Return [X, Y] of the center of cell containing provided text 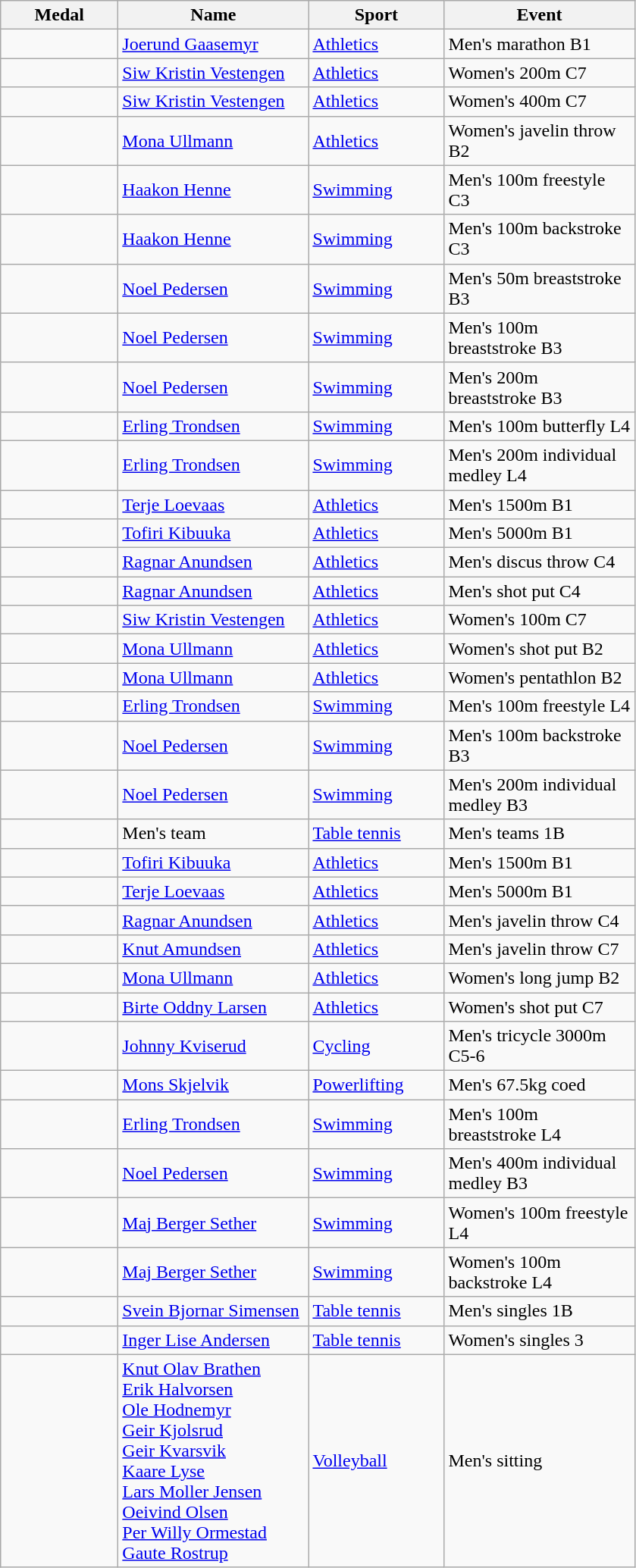
Men's 100m breaststroke B3 [540, 338]
Men's shot put C4 [540, 591]
Men's marathon B1 [540, 44]
Men's singles 1B [540, 1311]
Women's 100m C7 [540, 620]
Men's sitting [540, 1461]
Svein Bjornar Simensen [214, 1311]
Men's 200m individual medley L4 [540, 465]
Joerund Gaasemyr [214, 44]
Men's teams 1B [540, 834]
Men's 100m breaststroke L4 [540, 1125]
Women's 400m C7 [540, 102]
Name [214, 15]
Men's javelin throw C7 [540, 949]
Women's shot put C7 [540, 1007]
Men's 100m freestyle C3 [540, 189]
Men's javelin throw C4 [540, 920]
Johnny Kviserud [214, 1046]
Cycling [376, 1046]
Men's 100m backstroke B3 [540, 746]
Women's pentathlon B2 [540, 678]
Knut Amundsen [214, 949]
Women's singles 3 [540, 1340]
Men's 200m individual medley B3 [540, 794]
Birte Oddny Larsen [214, 1007]
Men's tricycle 3000m C5-6 [540, 1046]
Men's team [214, 834]
Men's 100m butterfly L4 [540, 426]
Women's long jump B2 [540, 978]
Women's 100m backstroke L4 [540, 1272]
Volleyball [376, 1461]
Men's 100m backstroke C3 [540, 239]
Sport [376, 15]
Men's discus throw C4 [540, 562]
Men's 200m breaststroke B3 [540, 387]
Event [540, 15]
Powerlifting [376, 1085]
Mons Skjelvik [214, 1085]
Men's 50m breaststroke B3 [540, 288]
Women's 200m C7 [540, 73]
Women's 100m freestyle L4 [540, 1223]
Women's javelin throw B2 [540, 141]
Women's shot put B2 [540, 649]
Men's 400m individual medley B3 [540, 1173]
Men's 100m freestyle L4 [540, 706]
Inger Lise Andersen [214, 1340]
Medal [59, 15]
Men's 67.5kg coed [540, 1085]
